Pinpoint the cell where the given text exists, returning its (X, Y) midpoint coordinate. 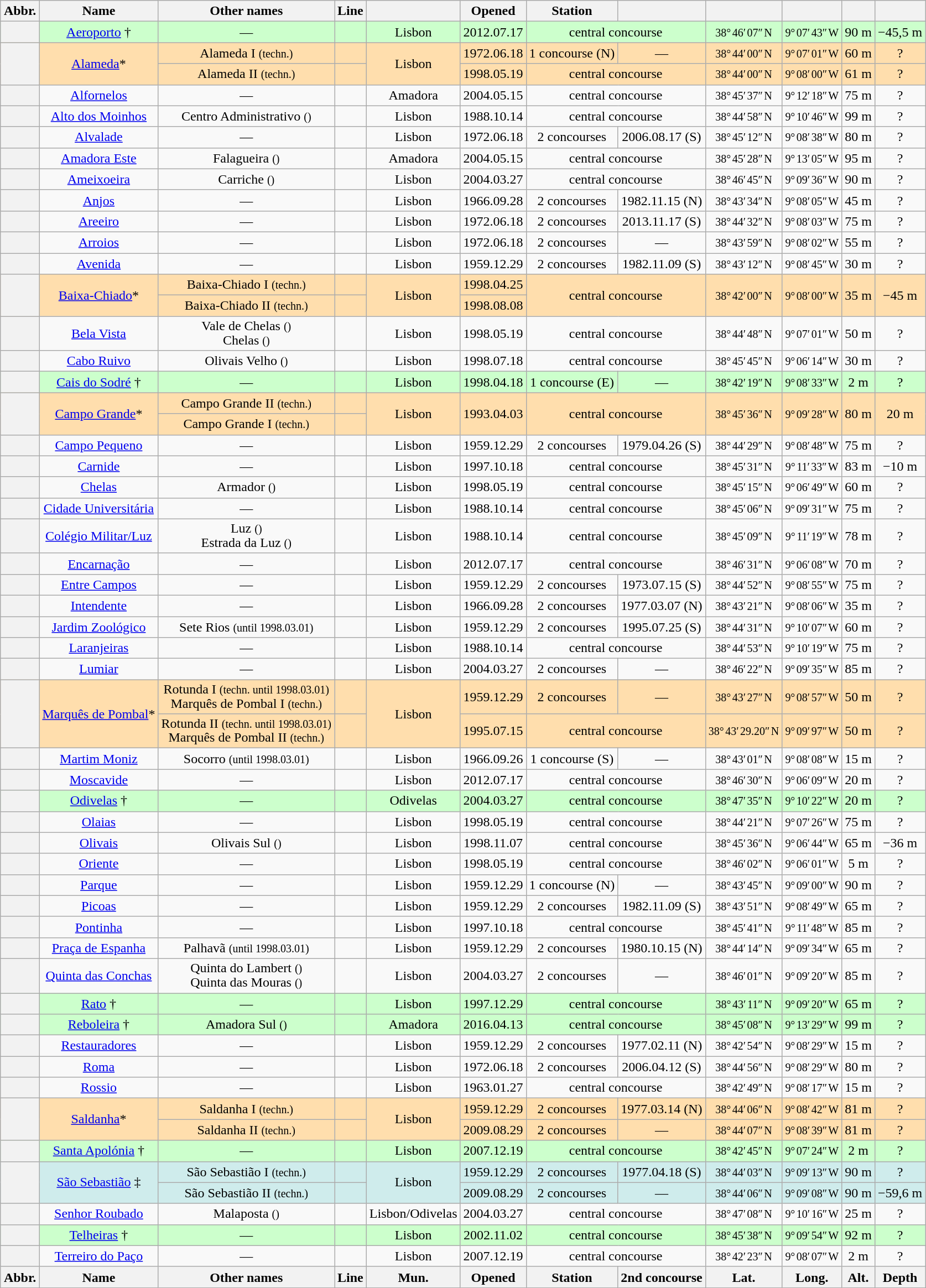
2013.11.17 (S) (662, 221)
Saldanha* (98, 1119)
9° 08′ 08″ W (812, 759)
38° 44′ 07″ N (743, 1130)
Rato † (98, 1004)
Intendente (98, 606)
Alt. (859, 1277)
38° 44′ 21″ N (743, 822)
9° 07′ 43″ W (812, 32)
Falagueira () (247, 158)
1998.04.25 (493, 285)
Marquês de Pombal* (98, 714)
38° 45′ 28″ N (743, 158)
Long. (812, 1277)
9° 09′ 34″ W (812, 948)
38° 45′ 15″ N (743, 487)
1963.01.27 (493, 1088)
55 m (859, 242)
1977.03.14 (N) (662, 1109)
Rotunda I (techn. until 1998.03.01)Marquês de Pombal I (techn.) (247, 697)
Entre Campos (98, 585)
38° 44′ 58″ N (743, 116)
38° 46′ 45″ N (743, 179)
Anjos (98, 200)
9° 09′ 00″ W (812, 885)
38° 43′ 45″ N (743, 885)
Amadora Sul () (247, 1025)
1998.08.08 (493, 306)
1997.12.29 (493, 1004)
38° 43′ 21″ N (743, 606)
83 m (859, 466)
Aeroporto † (98, 32)
1973.07.15 (S) (662, 585)
Baixa-Chiado II (techn.) (247, 306)
38° 45′ 08″ N (743, 1025)
Odivelas † (98, 801)
São Sebastião I (techn.) (247, 1172)
38° 44′ 32″ N (743, 221)
Luz ()Estrada da Luz () (247, 536)
38° 46′ 22″ N (743, 669)
Campo Grande II (techn.) (247, 403)
−59,6 m (899, 1193)
Palhavã (until 1998.03.01) (247, 948)
38° 42′ 23″ N (743, 1256)
Jardim Zoológico (98, 627)
Praça de Espanha (98, 948)
9° 10′ 46″ W (812, 116)
−10 m (899, 466)
Saldanha I (techn.) (247, 1109)
1966.09.26 (493, 759)
1982.11.15 (N) (662, 200)
Alvalade (98, 137)
38° 45′ 38″ N (743, 1235)
Cabo Ruivo (98, 361)
9° 08′ 42″ W (812, 1109)
Encarnação (98, 564)
2nd concourse (662, 1277)
9° 08′ 05″ W (812, 200)
9° 06′ 08″ W (812, 564)
Sete Rios (until 1998.03.01) (247, 627)
9° 08′ 57″ W (812, 697)
9° 08′ 33″ W (812, 382)
9° 08′ 39″ W (812, 1130)
38° 43′ 59″ N (743, 242)
5 m (859, 864)
2002.11.02 (493, 1235)
1998.07.18 (493, 361)
38° 43′ 34″ N (743, 200)
Alto dos Moinhos (98, 116)
Campo Pequeno (98, 445)
38° 45′ 09″ N (743, 536)
38° 46′ 07″ N (743, 32)
Roma (98, 1067)
38° 43′ 51″ N (743, 906)
9° 08′ 17″ W (812, 1088)
Olaias (98, 822)
38° 47′ 08″ N (743, 1214)
Restauradores (98, 1046)
Armador () (247, 487)
38° 44′ 52″ N (743, 585)
2006.08.17 (S) (662, 137)
9° 08′ 07″ W (812, 1256)
9° 09′ 97″ W (812, 731)
Cidade Universitária (98, 508)
Campo Grande I (techn.) (247, 424)
9° 08′ 38″ W (812, 137)
Amadora Este (98, 158)
Lumiar (98, 669)
Quinta das Conchas (98, 976)
Lisbon/Odivelas (413, 1214)
9° 13′ 05″ W (812, 158)
Areeiro (98, 221)
38° 45′ 31″ N (743, 466)
Saldanha II (techn.) (247, 1130)
9° 08′ 48″ W (812, 445)
Mun. (413, 1277)
9° 09′ 54″ W (812, 1235)
9° 06′ 09″ W (812, 780)
Oriente (98, 864)
Colégio Militar/Luz (98, 536)
9° 09′ 36″ W (812, 179)
9° 07′ 26″ W (812, 822)
1995.07.15 (493, 731)
Carnide (98, 466)
38° 47′ 35″ N (743, 801)
Vale de Chelas ()Chelas () (247, 333)
Ameixoeira (98, 179)
Alameda I (techn.) (247, 53)
1 concourse (S) (572, 759)
9° 09′ 13″ W (812, 1172)
2016.04.13 (493, 1025)
Martim Moniz (98, 759)
38° 45′ 06″ N (743, 508)
9° 06′ 44″ W (812, 843)
9° 08′ 49″ W (812, 906)
Parque (98, 885)
Alfornelos (98, 95)
9° 08′ 06″ W (812, 606)
38° 44′ 14″ N (743, 948)
Moscavide (98, 780)
38° 44′ 48″ N (743, 333)
9° 06′ 14″ W (812, 361)
Arroios (98, 242)
25 m (859, 1214)
78 m (859, 536)
9° 11′ 48″ W (812, 927)
Campo Grande* (98, 414)
38° 44′ 29″ N (743, 445)
1993.04.03 (493, 414)
9° 11′ 33″ W (812, 466)
9° 09′ 28″ W (812, 414)
1977.03.07 (N) (662, 606)
Reboleira † (98, 1025)
Baixa-Chiado* (98, 295)
Centro Administrativo () (247, 116)
70 m (859, 564)
61 m (859, 74)
38° 45′ 12″ N (743, 137)
38° 43′ 29.20″ N (743, 731)
9° 09′ 35″ W (812, 669)
Olivais Sul () (247, 843)
9° 08′ 03″ W (812, 221)
Bela Vista (98, 333)
38° 44′ 53″ N (743, 648)
9° 13′ 29″ W (812, 1025)
Picoas (98, 906)
Depth (899, 1277)
45 m (859, 200)
São Sebastião ‡ (98, 1182)
−45 m (899, 295)
Olivais (98, 843)
Lat. (743, 1277)
Avenida (98, 264)
38° 43′ 27″ N (743, 697)
−36 m (899, 843)
38° 45′ 41″ N (743, 927)
9° 10′ 22″ W (812, 801)
1995.07.25 (S) (662, 627)
Alameda* (98, 64)
1998.04.18 (493, 382)
38° 45′ 45″ N (743, 361)
Olivais Velho () (247, 361)
Santa Apolónia † (98, 1151)
9° 08′ 45″ W (812, 264)
Baixa-Chiado I (techn.) (247, 285)
38° 46′ 30″ N (743, 780)
1 concourse (E) (572, 382)
38° 42′ 49″ N (743, 1088)
9° 09′ 31″ W (812, 508)
38° 42′ 45″ N (743, 1151)
38° 42′ 00″ N (743, 295)
9° 06′ 01″ W (812, 864)
38° 44′ 31″ N (743, 627)
9° 06′ 49″ W (812, 487)
Malaposta () (247, 1214)
1980.10.15 (N) (662, 948)
38° 46′ 31″ N (743, 564)
38° 44′ 56″ N (743, 1067)
1977.02.11 (N) (662, 1046)
9° 09′ 08″ W (812, 1193)
38° 43′ 01″ N (743, 759)
Rossio (98, 1088)
9° 10′ 07″ W (812, 627)
9° 08′ 02″ W (812, 242)
Alameda II (techn.) (247, 74)
92 m (859, 1235)
38° 45′ 37″ N (743, 95)
1979.04.26 (S) (662, 445)
9° 11′ 19″ W (812, 536)
Telheiras † (98, 1235)
Terreiro do Paço (98, 1256)
Odivelas (413, 801)
Carriche () (247, 179)
Quinta do Lambert ()Quinta das Mouras () (247, 976)
9° 08′ 55″ W (812, 585)
Chelas (98, 487)
1977.04.18 (S) (662, 1172)
São Sebastião II (techn.) (247, 1193)
38° 46′ 01″ N (743, 976)
9° 07′ 24″ W (812, 1151)
Socorro (until 1998.03.01) (247, 759)
9° 10′ 19″ W (812, 648)
Pontinha (98, 927)
Cais do Sodré † (98, 382)
Laranjeiras (98, 648)
Rotunda II (techn. until 1998.03.01)Marquês de Pombal II (techn.) (247, 731)
Senhor Roubado (98, 1214)
9° 10′ 16″ W (812, 1214)
38° 46′ 02″ N (743, 864)
38° 42′ 54″ N (743, 1046)
1998.11.07 (493, 843)
38° 44′ 03″ N (743, 1172)
95 m (859, 158)
2006.04.12 (S) (662, 1067)
38° 43′ 12″ N (743, 264)
−45,5 m (899, 32)
9° 12′ 18″ W (812, 95)
38° 43′ 11″ N (743, 1004)
38° 42′ 19″ N (743, 382)
